Locate the cell with the specified text and output its [x, y] center coordinate. 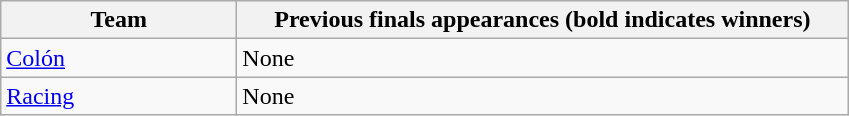
Racing [119, 96]
Team [119, 20]
Previous finals appearances (bold indicates winners) [542, 20]
Colón [119, 58]
